From the cell containing the given text, extract its center point as (X, Y) coordinate. 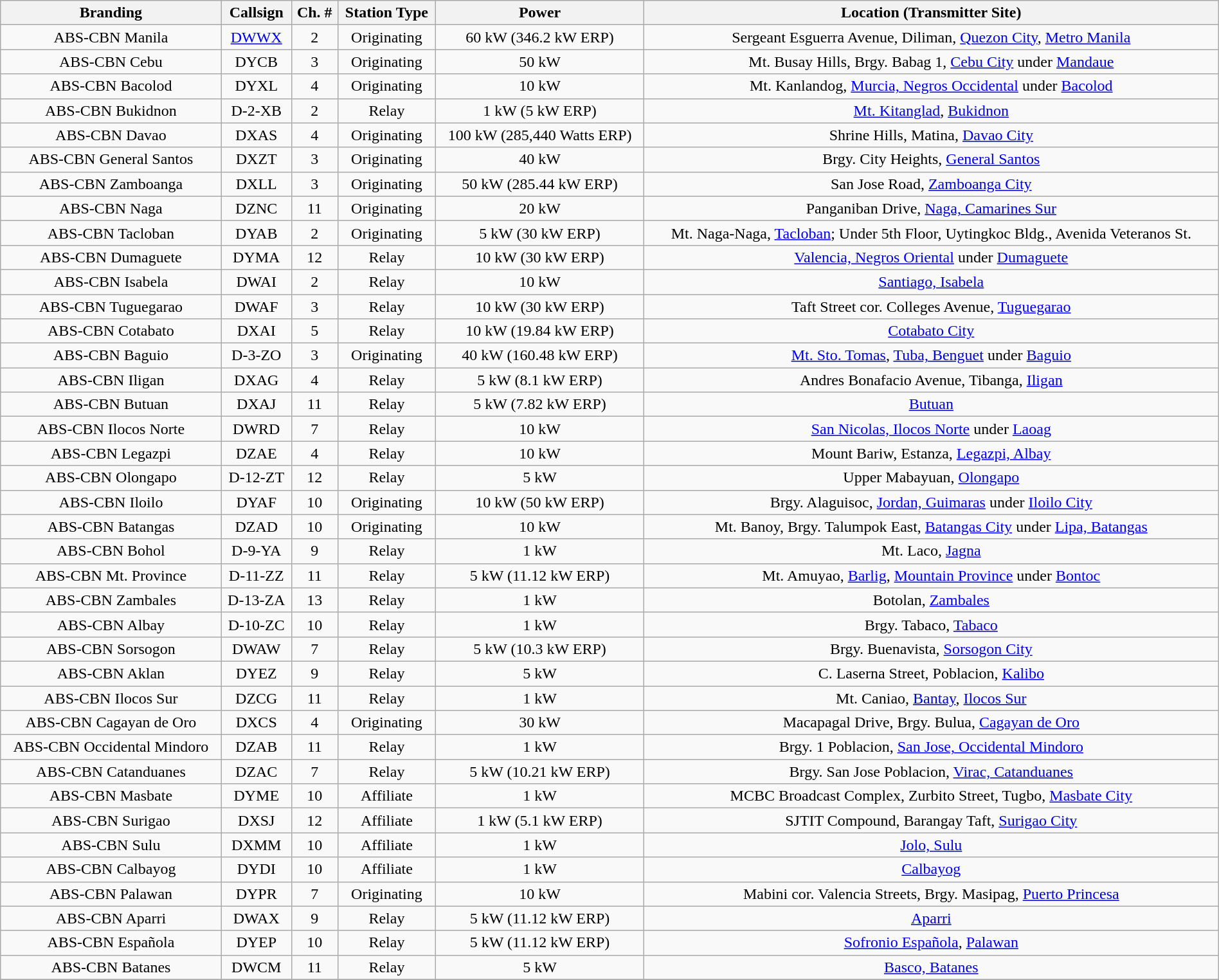
Brgy. 1 Poblacion, San Jose, Occidental Mindoro (931, 747)
ABS-CBN Baguio (111, 356)
Jolo, Sulu (931, 845)
DYEZ (256, 673)
Brgy. Buenavista, Sorsogon City (931, 649)
D-12-ZT (256, 478)
ABS-CBN Aparri (111, 918)
Santiago, Isabela (931, 282)
Mt. Amuyao, Barlig, Mountain Province under Bontoc (931, 576)
ABS-CBN Española (111, 943)
MCBC Broadcast Complex, Zurbito Street, Tugbo, Masbate City (931, 796)
Ch. # (314, 13)
ABS-CBN Zamboanga (111, 184)
10 kW (50 kW ERP) (540, 502)
5 kW (8.1 kW ERP) (540, 380)
DZAD (256, 527)
ABS-CBN Mt. Province (111, 576)
DWAI (256, 282)
ABS-CBN Bacolod (111, 86)
DXSJ (256, 821)
ABS-CBN Batangas (111, 527)
1 kW (5 kW ERP) (540, 111)
DWAX (256, 918)
DWRD (256, 429)
10 kW (19.84 kW ERP) (540, 331)
ABS-CBN Cagayan de Oro (111, 723)
ABS-CBN Bohol (111, 551)
Mt. Banoy, Brgy. Talumpok East, Batangas City under Lipa, Batangas (931, 527)
DWAW (256, 649)
DZAB (256, 747)
DZAC (256, 772)
Brgy. City Heights, General Santos (931, 159)
Mount Bariw, Estanza, Legazpi, Albay (931, 453)
ABS-CBN Sorsogon (111, 649)
D-2-XB (256, 111)
5 kW (30 kW ERP) (540, 233)
ABS-CBN Iloilo (111, 502)
ABS-CBN Catanduanes (111, 772)
Macapagal Drive, Brgy. Bulua, Cagayan de Oro (931, 723)
ABS-CBN Aklan (111, 673)
ABS-CBN Batanes (111, 967)
13 (314, 600)
Power (540, 13)
DZNC (256, 208)
DWAF (256, 307)
5 kW (7.82 kW ERP) (540, 404)
DXMM (256, 845)
DXAS (256, 135)
DXCS (256, 723)
Brgy. San Jose Poblacion, Virac, Catanduanes (931, 772)
C. Laserna Street, Poblacion, Kalibo (931, 673)
ABS-CBN Surigao (111, 821)
ABS-CBN Cotabato (111, 331)
Mt. Laco, Jagna (931, 551)
50 kW (285.44 kW ERP) (540, 184)
DYCB (256, 62)
Callsign (256, 13)
San Jose Road, Zamboanga City (931, 184)
Location (Transmitter Site) (931, 13)
Mt. Sto. Tomas, Tuba, Benguet under Baguio (931, 356)
5 kW (10.3 kW ERP) (540, 649)
Andres Bonafacio Avenue, Tibanga, Iligan (931, 380)
DYAF (256, 502)
Mt. Kanlandog, Murcia, Negros Occidental under Bacolod (931, 86)
SJTIT Compound, Barangay Taft, Surigao City (931, 821)
Mt. Busay Hills, Brgy. Babag 1, Cebu City under Mandaue (931, 62)
30 kW (540, 723)
ABS-CBN Iligan (111, 380)
ABS-CBN Masbate (111, 796)
DYAB (256, 233)
ABS-CBN General Santos (111, 159)
ABS-CBN Zambales (111, 600)
DYDI (256, 869)
Branding (111, 13)
Panganiban Drive, Naga, Camarines Sur (931, 208)
Aparri (931, 918)
DXZT (256, 159)
60 kW (346.2 kW ERP) (540, 37)
ABS-CBN Bukidnon (111, 111)
D-13-ZA (256, 600)
Mabini cor. Valencia Streets, Brgy. Masipag, Puerto Princesa (931, 894)
DYMA (256, 257)
ABS-CBN Tuguegarao (111, 307)
Cotabato City (931, 331)
5 (314, 331)
Mt. Caniao, Bantay, Ilocos Sur (931, 698)
DWCM (256, 967)
D-3-ZO (256, 356)
Basco, Batanes (931, 967)
ABS-CBN Dumaguete (111, 257)
Calbayog (931, 869)
ABS-CBN Ilocos Norte (111, 429)
20 kW (540, 208)
Botolan, Zambales (931, 600)
ABS-CBN Naga (111, 208)
ABS-CBN Cebu (111, 62)
Station Type (387, 13)
ABS-CBN Palawan (111, 894)
50 kW (540, 62)
100 kW (285,440 Watts ERP) (540, 135)
5 kW (10.21 kW ERP) (540, 772)
40 kW (160.48 kW ERP) (540, 356)
D-11-ZZ (256, 576)
40 kW (540, 159)
DYEP (256, 943)
ABS-CBN Olongapo (111, 478)
D-10-ZC (256, 624)
Sofronio Española, Palawan (931, 943)
ABS-CBN Manila (111, 37)
Sergeant Esguerra Avenue, Diliman, Quezon City, Metro Manila (931, 37)
DYPR (256, 894)
Valencia, Negros Oriental under Dumaguete (931, 257)
DXLL (256, 184)
DXAI (256, 331)
DZAE (256, 453)
ABS-CBN Albay (111, 624)
Butuan (931, 404)
DZCG (256, 698)
ABS-CBN Sulu (111, 845)
1 kW (5.1 kW ERP) (540, 821)
ABS-CBN Butuan (111, 404)
ABS-CBN Occidental Mindoro (111, 747)
Brgy. Alaguisoc, Jordan, Guimaras under Iloilo City (931, 502)
Mt. Naga-Naga, Tacloban; Under 5th Floor, Uytingkoc Bldg., Avenida Veteranos St. (931, 233)
ABS-CBN Davao (111, 135)
Mt. Kitanglad, Bukidnon (931, 111)
DXAJ (256, 404)
Upper Mabayuan, Olongapo (931, 478)
ABS-CBN Legazpi (111, 453)
ABS-CBN Ilocos Sur (111, 698)
DYME (256, 796)
DWWX (256, 37)
ABS-CBN Calbayog (111, 869)
ABS-CBN Isabela (111, 282)
San Nicolas, Ilocos Norte under Laoag (931, 429)
Brgy. Tabaco, Tabaco (931, 624)
Shrine Hills, Matina, Davao City (931, 135)
D-9-YA (256, 551)
ABS-CBN Tacloban (111, 233)
DYXL (256, 86)
DXAG (256, 380)
Taft Street cor. Colleges Avenue, Tuguegarao (931, 307)
